Locate the cell with the specified text and output its (x, y) center coordinate. 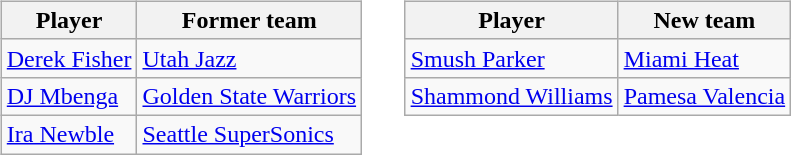
New team (704, 20)
Shammond Williams (512, 96)
Miami Heat (704, 58)
Smush Parker (512, 58)
Utah Jazz (250, 58)
Ira Newble (69, 134)
Derek Fisher (69, 58)
Golden State Warriors (250, 96)
Pamesa Valencia (704, 96)
Former team (250, 20)
Seattle SuperSonics (250, 134)
DJ Mbenga (69, 96)
